Detect which cell encompasses the target text, then output its (x, y) center coordinate. 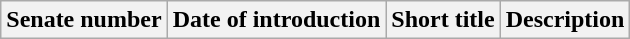
Short title (443, 20)
Description (565, 20)
Senate number (84, 20)
Date of introduction (276, 20)
